Scan for the cell matching the given text and deliver its [x, y] coordinate at center. 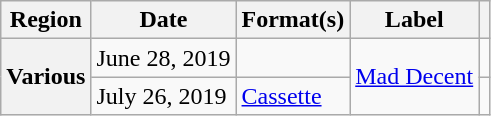
Cassette [293, 96]
Label [414, 20]
Region [46, 20]
July 26, 2019 [164, 96]
Format(s) [293, 20]
Mad Decent [414, 77]
Date [164, 20]
Various [46, 77]
June 28, 2019 [164, 58]
